Scan for the cell matching the given text and deliver its [X, Y] coordinate at center. 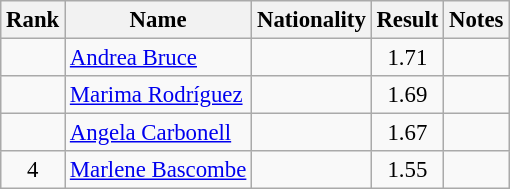
4 [33, 170]
1.55 [408, 170]
1.71 [408, 58]
Angela Carbonell [158, 133]
Name [158, 20]
1.67 [408, 133]
Result [408, 20]
Andrea Bruce [158, 58]
Rank [33, 20]
Marima Rodríguez [158, 95]
Nationality [312, 20]
Marlene Bascombe [158, 170]
1.69 [408, 95]
Notes [476, 20]
